Scan for the cell matching the given text and deliver its (X, Y) coordinate at center. 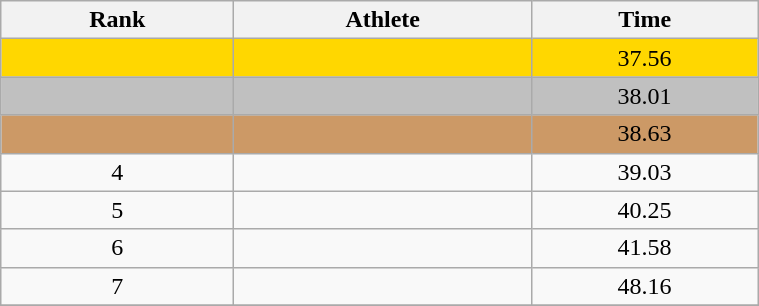
37.56 (645, 58)
40.25 (645, 210)
41.58 (645, 248)
Time (645, 20)
38.01 (645, 96)
Rank (118, 20)
38.63 (645, 134)
5 (118, 210)
48.16 (645, 286)
39.03 (645, 172)
Athlete (383, 20)
7 (118, 286)
6 (118, 248)
4 (118, 172)
